Determine the [X, Y] coordinate at the center of the cell enclosing the given text.  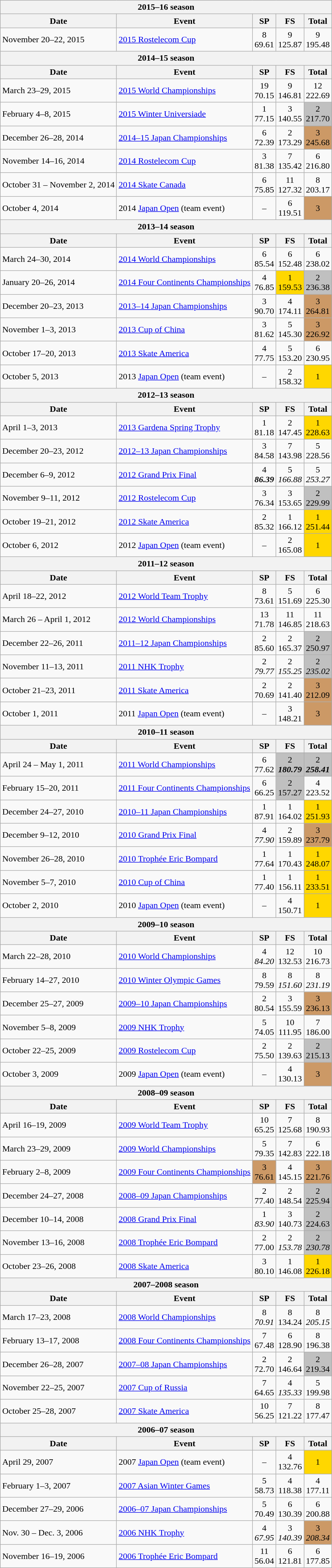
2 165.37 [290, 643]
2013–14 season [166, 226]
2015 Rostelecom Cup [184, 40]
2006 Trophée Eric Bompard [184, 1556]
2 224.63 [318, 1219]
2 80.54 [264, 1003]
December 9–12, 2010 [59, 835]
6 128.90 [290, 1341]
2012 Grand Prix Final [184, 475]
2011 NHK Trophy [184, 667]
2 147.45 [290, 428]
2010 Winter Olympic Games [184, 980]
2 258.41 [318, 764]
1 77.64 [264, 858]
3 153.65 [290, 498]
10 216.73 [318, 956]
1 251.44 [318, 522]
2006–07 Japan Championships [184, 1509]
3 237.79 [318, 835]
November 5–7, 2010 [59, 882]
8 73.61 [264, 596]
6 238.02 [318, 259]
2 158.32 [290, 376]
April 18–22, 2012 [59, 596]
February 14–27, 2010 [59, 980]
7 142.83 [290, 1149]
2008 Skate America [184, 1266]
6 152.48 [290, 259]
2 165.08 [290, 545]
December 22–26, 2011 [59, 643]
1 233.51 [318, 882]
10 56.25 [264, 1411]
October 31 – November 2, 2014 [59, 184]
Nov. 30 – Dec. 3, 2006 [59, 1532]
2 79.77 [264, 667]
4 67.95 [264, 1532]
2009–10 Japan Championships [184, 1003]
4 150.71 [290, 905]
April 16–19, 2009 [59, 1125]
2 157.27 [290, 788]
2009 Four Continents Championships [184, 1172]
2009 Rostelecom Cup [184, 1050]
5 253.27 [318, 475]
2009 Japan Open (team event) [184, 1074]
March 23–29, 2015 [59, 90]
2011–12 season [166, 563]
5 153.20 [290, 353]
3 245.68 [318, 137]
October 21–23, 2011 [59, 690]
3 236.13 [318, 1003]
2015 World Championships [184, 90]
2 236.38 [318, 282]
13 71.78 [264, 620]
April 24 – May 1, 2011 [59, 764]
2007 Cup of Russia [184, 1388]
December 20–23, 2013 [59, 306]
February 1–3, 2007 [59, 1485]
2 180.79 [290, 764]
3 208.34 [318, 1532]
4 223.52 [318, 788]
5 166.88 [290, 475]
2010 Grand Prix Final [184, 835]
2 225.94 [318, 1196]
December 24–27, 2008 [59, 1196]
2 141.40 [290, 690]
2013 Japan Open (team event) [184, 376]
2012–13 season [166, 395]
2011 Four Continents Championships [184, 788]
2012 Japan Open (team event) [184, 545]
2007 Japan Open (team event) [184, 1462]
October 19–21, 2012 [59, 522]
8 70.91 [264, 1317]
2 229.99 [318, 498]
8 69.61 [264, 40]
December 27–29, 2006 [59, 1509]
3 76.34 [264, 498]
October 5, 2013 [59, 376]
3 81.62 [264, 329]
December 25–27, 2009 [59, 1003]
January 20–26, 2014 [59, 282]
March 22–28, 2010 [59, 956]
9 146.81 [290, 90]
October 2, 2010 [59, 905]
11 56.04 [264, 1556]
8 151.60 [290, 980]
March 24–30, 2014 [59, 259]
1 248.07 [318, 858]
3 155.59 [290, 1003]
2012 Rostelecom Cup [184, 498]
9 125.87 [290, 40]
2 159.89 [290, 835]
2010 Trophée Eric Bompard [184, 858]
1 156.11 [290, 882]
2014 Skate Canada [184, 184]
2013 Skate America [184, 353]
6 85.54 [264, 259]
4 77.75 [264, 353]
7 64.65 [264, 1388]
October 4, 2014 [59, 208]
2012–13 Japan Championships [184, 451]
8 190.93 [318, 1125]
2 85.60 [264, 643]
6 200.88 [318, 1509]
2009 World Team Trophy [184, 1125]
2013 Cup of China [184, 329]
1 87.91 [264, 811]
February 4–8, 2015 [59, 114]
April 1–3, 2013 [59, 428]
3 264.81 [318, 306]
December 6–9, 2012 [59, 475]
4 86.39 [264, 475]
1 81.18 [264, 428]
3 148.21 [290, 714]
5 58.73 [264, 1485]
5 145.30 [290, 329]
2014 World Championships [184, 259]
December 26–28, 2014 [59, 137]
10 111.95 [290, 1027]
4 76.85 [264, 282]
3 80.10 [264, 1266]
6 77.62 [264, 764]
1 159.53 [290, 282]
2 75.50 [264, 1050]
1 146.08 [290, 1266]
7 125.68 [290, 1125]
4 132.76 [290, 1462]
2 139.63 [290, 1050]
3 140.39 [290, 1532]
6 72.39 [264, 137]
December 24–27, 2010 [59, 811]
November 16–19, 2006 [59, 1556]
3 226.92 [318, 329]
October 22–25, 2009 [59, 1050]
4 130.13 [290, 1074]
2007–08 Japan Championships [184, 1364]
2 230.78 [318, 1243]
6 216.80 [318, 161]
7 135.42 [290, 161]
2010 Cup of China [184, 882]
1 170.43 [290, 858]
6 230.95 [318, 353]
5 79.35 [264, 1149]
2008 Trophée Eric Bompard [184, 1243]
3 221.76 [318, 1172]
4 177.11 [318, 1485]
2011–12 Japan Championships [184, 643]
2010–11 season [166, 732]
3 84.58 [264, 451]
8 203.17 [318, 184]
2013–14 Japan Championships [184, 306]
2007–2008 season [166, 1285]
5 199.98 [318, 1388]
3 81.38 [264, 161]
2 72.70 [264, 1364]
6 177.85 [318, 1556]
4 118.38 [290, 1485]
2 146.64 [290, 1364]
3 140.73 [290, 1219]
November 22–25, 2007 [59, 1388]
2014–15 season [166, 58]
3 76.61 [264, 1172]
2009–10 season [166, 924]
March 23–29, 2009 [59, 1149]
November 9–11, 2012 [59, 498]
8 79.59 [264, 980]
4 145.15 [290, 1172]
April 29, 2007 [59, 1462]
9 195.48 [318, 40]
1 77.40 [264, 882]
6 119.51 [290, 208]
February 2–8, 2009 [59, 1172]
2014–15 Japan Championships [184, 137]
6 121.81 [290, 1556]
November 5–8, 2009 [59, 1027]
8 177.47 [318, 1411]
2012 Skate America [184, 522]
7 121.22 [290, 1411]
February 13–17, 2008 [59, 1341]
2009 NHK Trophy [184, 1027]
2011 World Championships [184, 764]
December 26–28, 2007 [59, 1364]
6 225.30 [318, 596]
March 26 – April 1, 2012 [59, 620]
7 186.00 [318, 1027]
2 70.69 [264, 690]
2008 Grand Prix Final [184, 1219]
8 205.15 [318, 1317]
11 127.32 [290, 184]
2015 Winter Universiade [184, 114]
5 228.56 [318, 451]
2 153.78 [290, 1243]
10 65.25 [264, 1125]
2 77.40 [264, 1196]
2 85.32 [264, 522]
October 23–26, 2008 [59, 1266]
12 132.53 [290, 956]
2010–11 Japan Championships [184, 811]
6 75.85 [264, 184]
2011 Skate America [184, 690]
October 3, 2009 [59, 1074]
1 77.15 [264, 114]
2013 Gardena Spring Trophy [184, 428]
October 1, 2011 [59, 714]
1 226.18 [318, 1266]
February 15–20, 2011 [59, 788]
3 90.70 [264, 306]
1 83.90 [264, 1219]
December 10–14, 2008 [59, 1219]
2010 World Championships [184, 956]
8 196.38 [318, 1341]
2 173.29 [290, 137]
2 77.00 [264, 1243]
5 70.49 [264, 1509]
2 215.13 [318, 1050]
October 25–28, 2007 [59, 1411]
7 143.98 [290, 451]
1 164.02 [290, 811]
2 155.25 [290, 667]
2015–16 season [166, 7]
2 217.70 [318, 114]
2010 Japan Open (team event) [184, 905]
2008–09 season [166, 1093]
1 228.63 [318, 428]
October 17–20, 2013 [59, 353]
November 26–28, 2010 [59, 858]
4 174.11 [290, 306]
2014 Rostelecom Cup [184, 161]
2007 Skate America [184, 1411]
11 146.85 [290, 620]
5 151.69 [290, 596]
2008–09 Japan Championships [184, 1196]
3 140.55 [290, 114]
8 231.19 [318, 980]
2012 World Championships [184, 620]
2011 Japan Open (team event) [184, 714]
2008 World Championships [184, 1317]
6 222.18 [318, 1149]
1 251.93 [318, 811]
4 135.33 [290, 1388]
8 134.24 [290, 1317]
2 235.02 [318, 667]
6 130.39 [290, 1509]
2012 World Team Trophy [184, 596]
2 250.97 [318, 643]
2006 NHK Trophy [184, 1532]
12 222.69 [318, 90]
2006–07 season [166, 1430]
November 20–22, 2015 [59, 40]
October 6, 2012 [59, 545]
2008 Four Continents Championships [184, 1341]
2014 Four Continents Championships [184, 282]
11 218.63 [318, 620]
March 17–23, 2008 [59, 1317]
19 70.15 [264, 90]
December 20–23, 2012 [59, 451]
4 84.20 [264, 956]
6 66.25 [264, 788]
November 1–3, 2013 [59, 329]
November 11–13, 2011 [59, 667]
2007 Asian Winter Games [184, 1485]
November 14–16, 2014 [59, 161]
1 166.12 [290, 522]
2 219.34 [318, 1364]
November 13–16, 2008 [59, 1243]
3 212.09 [318, 690]
5 74.05 [264, 1027]
2014 Japan Open (team event) [184, 208]
2009 World Championships [184, 1149]
4 77.90 [264, 835]
2 148.54 [290, 1196]
7 67.48 [264, 1341]
